Output the [x, y] coordinate of the center of the cell containing the given text.  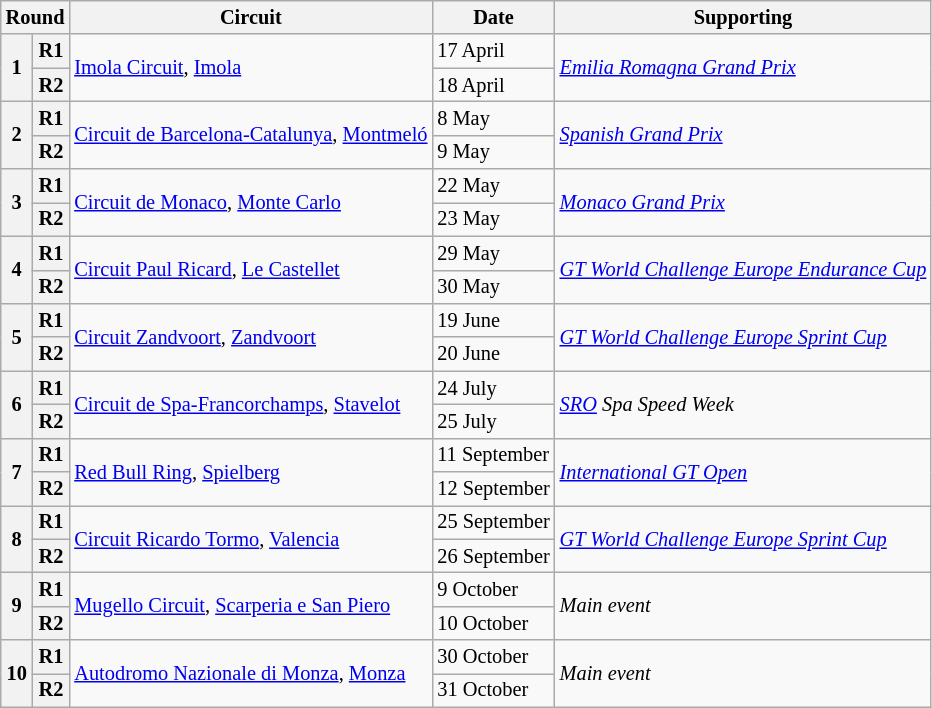
25 July [493, 421]
Circuit Zandvoort, Zandvoort [250, 336]
9 [17, 606]
SRO Spa Speed Week [743, 404]
Circuit de Spa-Francorchamps, Stavelot [250, 404]
29 May [493, 253]
Supporting [743, 17]
2 [17, 134]
20 June [493, 354]
Imola Circuit, Imola [250, 68]
Emilia Romagna Grand Prix [743, 68]
26 September [493, 556]
Spanish Grand Prix [743, 134]
Red Bull Ring, Spielberg [250, 472]
Round [36, 17]
24 July [493, 388]
Circuit de Barcelona-Catalunya, Montmeló [250, 134]
Date [493, 17]
12 September [493, 489]
1 [17, 68]
17 April [493, 51]
22 May [493, 186]
Circuit Ricardo Tormo, Valencia [250, 538]
11 September [493, 455]
8 May [493, 118]
6 [17, 404]
Circuit Paul Ricard, Le Castellet [250, 270]
30 May [493, 287]
30 October [493, 657]
Monaco Grand Prix [743, 202]
9 May [493, 152]
4 [17, 270]
18 April [493, 85]
23 May [493, 219]
Circuit de Monaco, Monte Carlo [250, 202]
5 [17, 336]
GT World Challenge Europe Endurance Cup [743, 270]
Circuit [250, 17]
7 [17, 472]
19 June [493, 320]
10 [17, 674]
8 [17, 538]
31 October [493, 690]
10 October [493, 623]
25 September [493, 522]
9 October [493, 589]
Autodromo Nazionale di Monza, Monza [250, 674]
International GT Open [743, 472]
Mugello Circuit, Scarperia e San Piero [250, 606]
3 [17, 202]
